Identify which cell holds the provided text, then report its [X, Y] central coordinate. 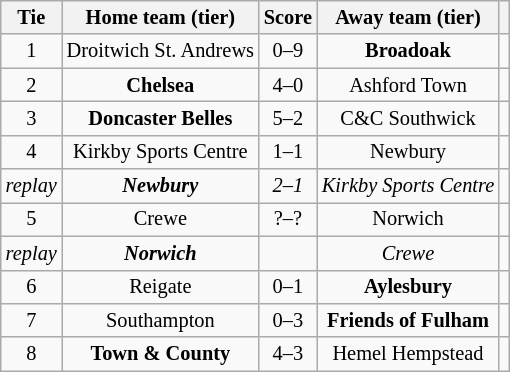
Aylesbury [408, 287]
2–1 [288, 186]
Reigate [160, 287]
Broadoak [408, 51]
6 [32, 287]
5 [32, 219]
Ashford Town [408, 85]
4–3 [288, 354]
Droitwich St. Andrews [160, 51]
1–1 [288, 152]
1 [32, 51]
4 [32, 152]
5–2 [288, 118]
Score [288, 17]
Away team (tier) [408, 17]
2 [32, 85]
Doncaster Belles [160, 118]
0–9 [288, 51]
3 [32, 118]
?–? [288, 219]
Friends of Fulham [408, 320]
Chelsea [160, 85]
8 [32, 354]
Southampton [160, 320]
0–3 [288, 320]
C&C Southwick [408, 118]
4–0 [288, 85]
Hemel Hempstead [408, 354]
Town & County [160, 354]
0–1 [288, 287]
7 [32, 320]
Home team (tier) [160, 17]
Tie [32, 17]
